Detect which cell encompasses the target text, then output its (x, y) center coordinate. 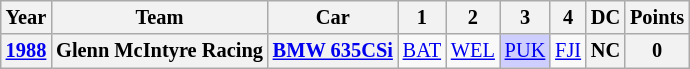
2 (473, 17)
Team (160, 17)
DC (606, 17)
1988 (26, 51)
1 (422, 17)
BMW 635CSi (333, 51)
4 (568, 17)
NC (606, 51)
FJI (568, 51)
0 (657, 51)
Year (26, 17)
WEL (473, 51)
Car (333, 17)
PUK (525, 51)
BAT (422, 51)
Points (657, 17)
Glenn McIntyre Racing (160, 51)
3 (525, 17)
